Return the (X, Y) coordinate for the center point of the cell that contains the specified text.  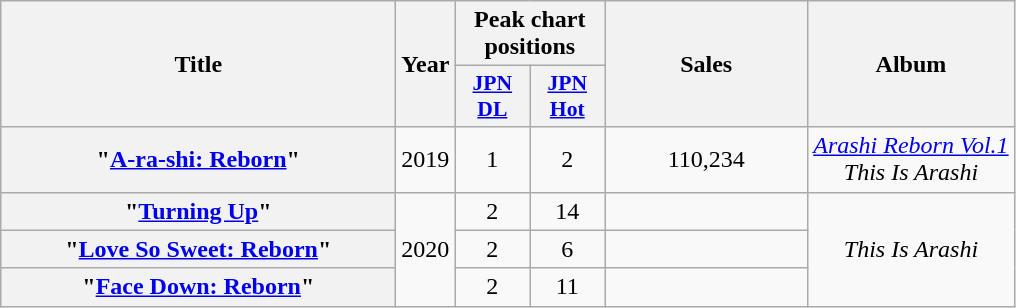
Arashi Reborn Vol.1This Is Arashi (911, 160)
1 (492, 160)
2020 (426, 249)
"Turning Up" (198, 211)
This Is Arashi (911, 249)
JPNDL (492, 96)
11 (568, 287)
Sales (706, 64)
"Face Down: Reborn" (198, 287)
Year (426, 64)
JPNHot (568, 96)
Title (198, 64)
6 (568, 249)
110,234 (706, 160)
14 (568, 211)
Peak chart positions (530, 34)
"A-ra-shi: Reborn" (198, 160)
2019 (426, 160)
Album (911, 64)
"Love So Sweet: Reborn" (198, 249)
